Extract the (x, y) coordinate from the center of the cell holding the provided text.  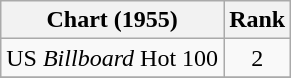
Rank (258, 20)
Chart (1955) (112, 20)
US Billboard Hot 100 (112, 58)
2 (258, 58)
